Provide the (x, y) coordinate of the cell's center where the given text is located.  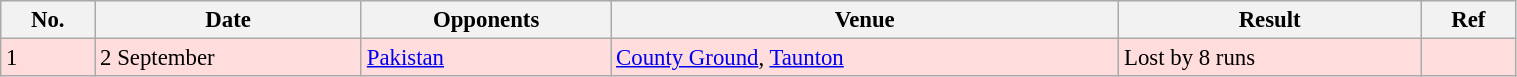
Lost by 8 runs (1270, 58)
Pakistan (486, 58)
Ref (1468, 20)
County Ground, Taunton (865, 58)
2 September (228, 58)
Opponents (486, 20)
1 (48, 58)
Result (1270, 20)
Venue (865, 20)
No. (48, 20)
Date (228, 20)
